For the text-containing cell, return its midpoint in [X, Y] coordinate format. 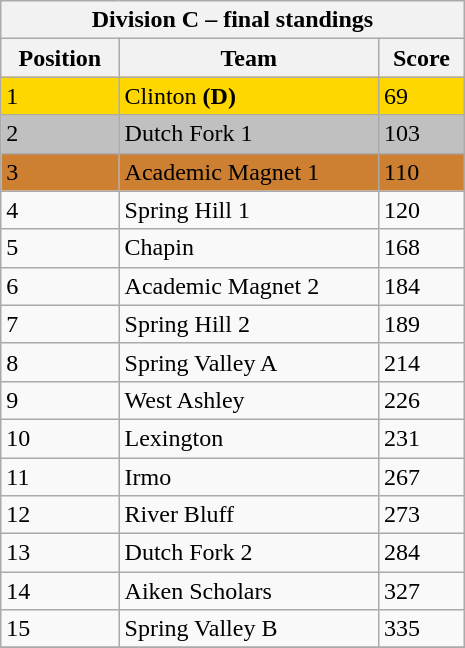
3 [60, 172]
12 [60, 515]
284 [421, 553]
River Bluff [248, 515]
69 [421, 96]
11 [60, 477]
Spring Valley A [248, 362]
15 [60, 629]
273 [421, 515]
Chapin [248, 248]
1 [60, 96]
Clinton (D) [248, 96]
Position [60, 58]
231 [421, 438]
Division C – final standings [233, 20]
267 [421, 477]
7 [60, 324]
184 [421, 286]
214 [421, 362]
Academic Magnet 2 [248, 286]
Aiken Scholars [248, 591]
335 [421, 629]
327 [421, 591]
2 [60, 134]
Dutch Fork 1 [248, 134]
Lexington [248, 438]
Dutch Fork 2 [248, 553]
6 [60, 286]
189 [421, 324]
Score [421, 58]
226 [421, 400]
168 [421, 248]
4 [60, 210]
Spring Hill 1 [248, 210]
10 [60, 438]
120 [421, 210]
West Ashley [248, 400]
Spring Valley B [248, 629]
Spring Hill 2 [248, 324]
Academic Magnet 1 [248, 172]
Team [248, 58]
110 [421, 172]
14 [60, 591]
Irmo [248, 477]
9 [60, 400]
103 [421, 134]
13 [60, 553]
5 [60, 248]
8 [60, 362]
